Pinpoint the cell where the given text exists, returning its (x, y) midpoint coordinate. 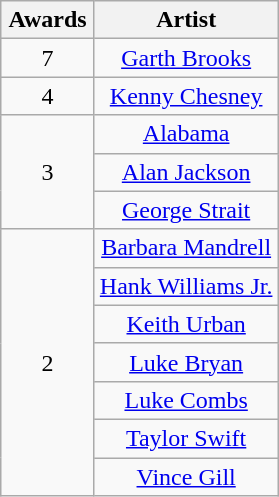
7 (48, 58)
Keith Urban (186, 324)
Vince Gill (186, 477)
Alabama (186, 134)
Artist (186, 20)
2 (48, 362)
Awards (48, 20)
4 (48, 96)
Taylor Swift (186, 438)
Hank Williams Jr. (186, 286)
George Strait (186, 210)
Garth Brooks (186, 58)
Alan Jackson (186, 172)
Barbara Mandrell (186, 248)
3 (48, 172)
Luke Combs (186, 400)
Luke Bryan (186, 362)
Kenny Chesney (186, 96)
